Capture the cell that displays the provided text and extract its [x, y] central coordinate. 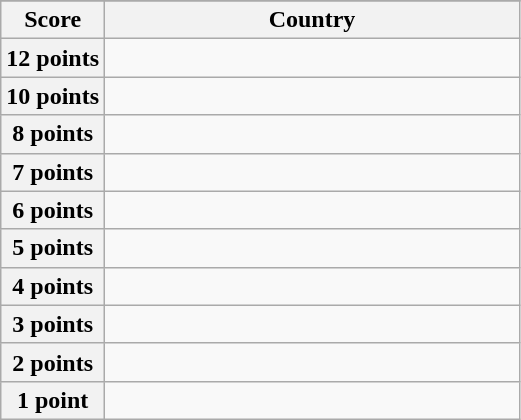
5 points [53, 248]
7 points [53, 172]
Country [312, 20]
Score [53, 20]
12 points [53, 58]
6 points [53, 210]
1 point [53, 400]
3 points [53, 324]
4 points [53, 286]
10 points [53, 96]
8 points [53, 134]
2 points [53, 362]
